Capture the cell that displays the provided text and extract its (x, y) central coordinate. 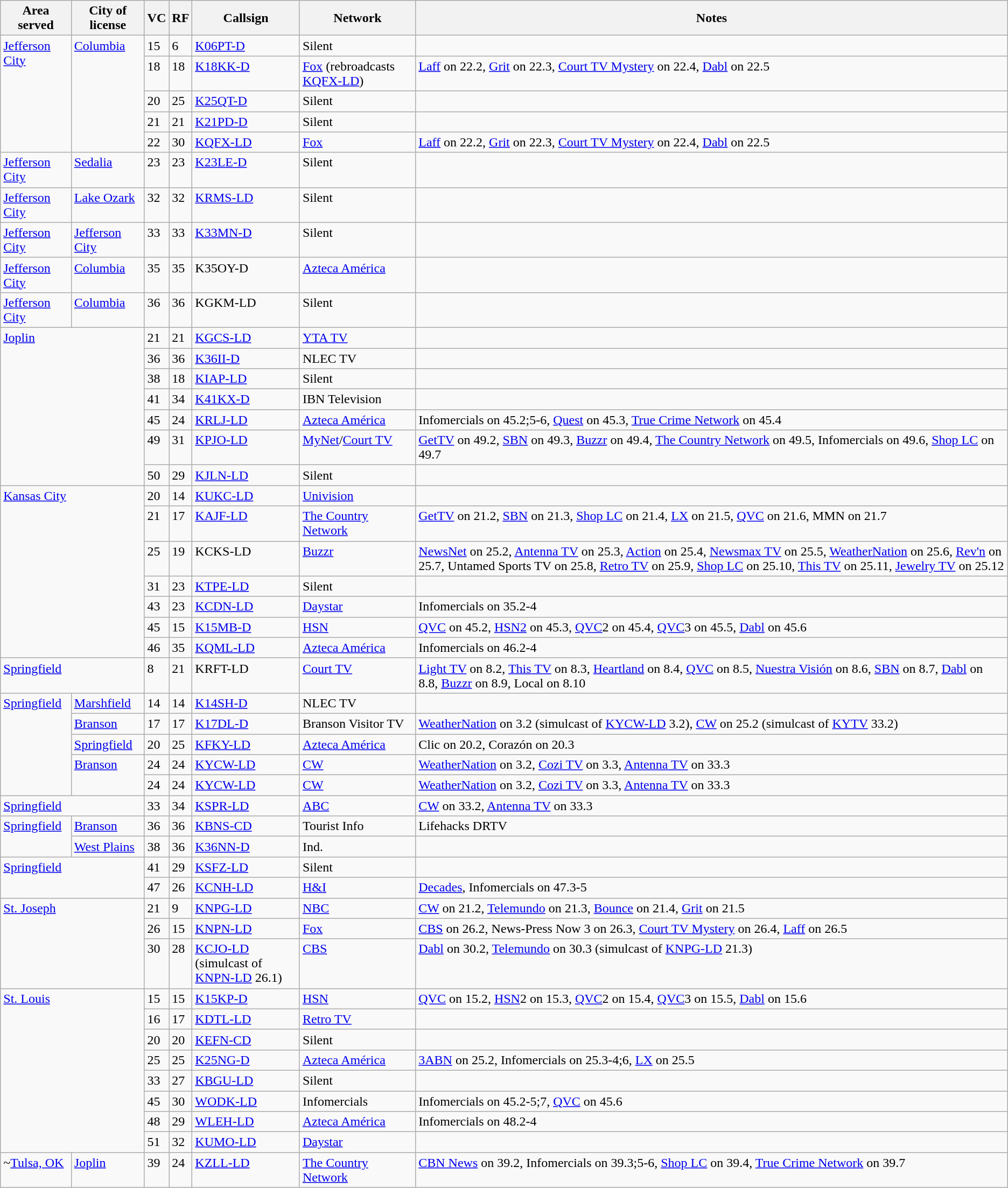
KBGU-LD (246, 1080)
KZLL-LD (246, 1170)
49 (157, 448)
Infomercials on 35.2-4 (712, 607)
KQFX-LD (246, 142)
KAJF-LD (246, 523)
K15KP-D (246, 999)
~Tulsa, OK (36, 1170)
Infomercials on 45.2-5;7, QVC on 45.6 (712, 1101)
Court TV (358, 675)
Tourist Info (358, 826)
51 (157, 1142)
K25QT-D (246, 101)
WeatherNation on 3.2 (simulcast of KYCW-LD 3.2), CW on 25.2 (simulcast of KYTV 33.2) (712, 723)
48 (157, 1122)
KGCS-LD (246, 338)
GetTV on 21.2, SBN on 21.3, Shop LC on 21.4, LX on 21.5, QVC on 21.6, MMN on 21.7 (712, 523)
39 (157, 1170)
MyNet/Court TV (358, 448)
KIAP-LD (246, 379)
9 (181, 908)
KUMO-LD (246, 1142)
KUKC-LD (246, 496)
28 (181, 964)
Notes (712, 18)
K36II-D (246, 358)
KNPG-LD (246, 908)
KPJO-LD (246, 448)
CBS on 26.2, News-Press Now 3 on 26.3, Court TV Mystery on 26.4, Laff on 26.5 (712, 929)
KGKM-LD (246, 310)
K15MB-D (246, 627)
KJLN-LD (246, 475)
K18KK-D (246, 73)
Infomercials on 45.2;5-6, Quest on 45.3, True Crime Network on 45.4 (712, 420)
K23LE-D (246, 170)
QVC on 45.2, HSN2 on 45.3, QVC2 on 45.4, QVC3 on 45.5, Dabl on 45.6 (712, 627)
KDTL-LD (246, 1019)
46 (157, 648)
Sedalia (108, 170)
Decades, Infomercials on 47.3-5 (712, 888)
West Plains (108, 847)
Lake Ozark (108, 205)
ABC (358, 806)
WODK-LD (246, 1101)
KCJO-LD(simulcast of KNPN-LD 26.1) (246, 964)
Marshfield (108, 703)
Infomercials on 48.2-4 (712, 1122)
K17DL-D (246, 723)
8 (157, 675)
NBC (358, 908)
QVC on 15.2, HSN2 on 15.3, QVC2 on 15.4, QVC3 on 15.5, Dabl on 15.6 (712, 999)
50 (157, 475)
Ind. (358, 847)
Buzzr (358, 559)
City of license (108, 18)
Callsign (246, 18)
3ABN on 25.2, Infomercials on 25.3-4;6, LX on 25.5 (712, 1060)
K36NN-D (246, 847)
St. Joseph (72, 943)
VC (157, 18)
K35OY-D (246, 275)
GetTV on 49.2, SBN on 49.3, Buzzr on 49.4, The Country Network on 49.5, Infomercials on 49.6, Shop LC on 49.7 (712, 448)
Light TV on 8.2, This TV on 8.3, Heartland on 8.4, QVC on 8.5, Nuestra Visión on 8.6, SBN on 8.7, Dabl on 8.8, Buzzr on 8.9, Local on 8.10 (712, 675)
Network (358, 18)
Clic on 20.2, Corazón on 20.3 (712, 744)
K21PD-D (246, 122)
K14SH-D (246, 703)
KRMS-LD (246, 205)
KQML-LD (246, 648)
Lifehacks DRTV (712, 826)
KRLJ-LD (246, 420)
St. Louis (72, 1070)
KCDN-LD (246, 607)
CW on 33.2, Antenna TV on 33.3 (712, 806)
KBNS-CD (246, 826)
KCNH-LD (246, 888)
IBN Television (358, 399)
KEFN-CD (246, 1039)
KCKS-LD (246, 559)
WLEH-LD (246, 1122)
6 (181, 46)
19 (181, 559)
K25NG-D (246, 1060)
KFKY-LD (246, 744)
Fox (rebroadcasts KQFX-LD) (358, 73)
Dabl on 30.2, Telemundo on 30.3 (simulcast of KNPG-LD 21.3) (712, 964)
KNPN-LD (246, 929)
RF (181, 18)
CBS (358, 964)
CW on 21.2, Telemundo on 21.3, Bounce on 21.4, Grit on 21.5 (712, 908)
KSFZ-LD (246, 867)
16 (157, 1019)
22 (157, 142)
43 (157, 607)
KSPR-LD (246, 806)
Infomercials on 46.2-4 (712, 648)
KRFT-LD (246, 675)
47 (157, 888)
Infomercials (358, 1101)
K41KX-D (246, 399)
Retro TV (358, 1019)
Area served (36, 18)
K33MN-D (246, 240)
H&I (358, 888)
YTA TV (358, 338)
Kansas City (72, 572)
KTPE-LD (246, 586)
Univision (358, 496)
Branson Visitor TV (358, 723)
K06PT-D (246, 46)
CBN News on 39.2, Infomercials on 39.3;5-6, Shop LC on 39.4, True Crime Network on 39.7 (712, 1170)
27 (181, 1080)
